Return the [x, y] coordinate for the center point of the cell that contains the specified text.  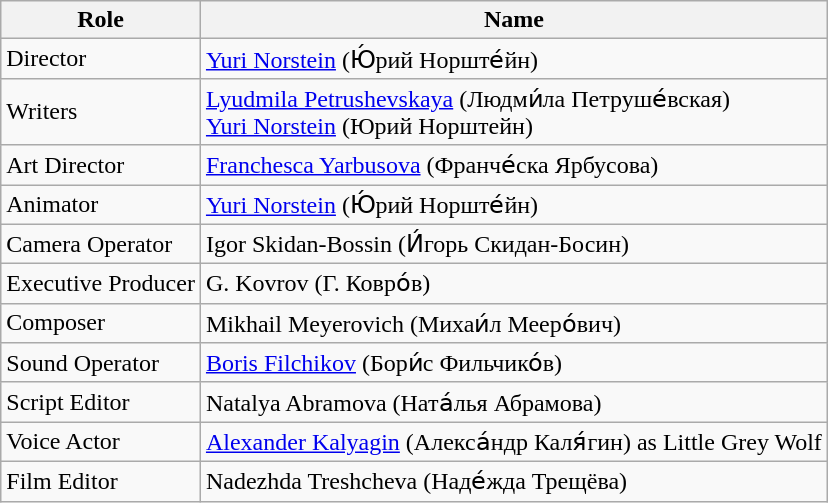
Animator [101, 204]
Camera Operator [101, 244]
Script Editor [101, 402]
Franchesca Yarbusova (Франче́ска Ярбусова) [514, 165]
Art Director [101, 165]
Lyudmila Petrushevskaya (Людми́ла Петруше́вская)Yuri Norstein (Юрий Норштейн) [514, 112]
Igor Skidan-Bossin (И́горь Скидан-Босин) [514, 244]
Executive Producer [101, 284]
Alexander Kalyagin (Алекса́ндр Каля́гин) as Little Grey Wolf [514, 442]
Boris Filchikov (Бори́с Фильчико́в) [514, 363]
Sound Operator [101, 363]
Role [101, 20]
Writers [101, 112]
Director [101, 59]
Name [514, 20]
Voice Actor [101, 442]
Composer [101, 323]
G. Kovrov (Г. Ковро́в) [514, 284]
Natalya Abramova (Ната́лья Абрамова) [514, 402]
Mikhail Meyerovich (Михаи́л Мееро́вич) [514, 323]
Film Editor [101, 481]
Nadezhda Treshcheva (Наде́жда Трещёва) [514, 481]
